Provide the [x, y] coordinate of the cell's center where the given text is located.  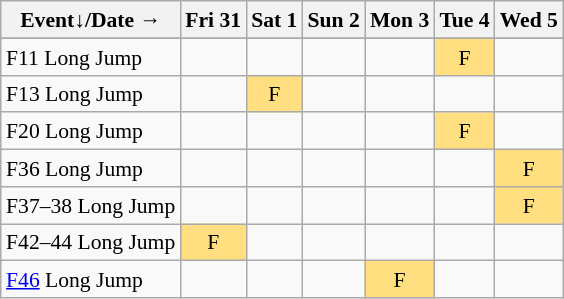
F36 Long Jump [90, 168]
Fri 31 [213, 20]
Event↓/Date → [90, 20]
Sun 2 [333, 20]
F11 Long Jump [90, 56]
F13 Long Jump [90, 94]
Wed 5 [529, 20]
F37–38 Long Jump [90, 204]
Tue 4 [464, 20]
Mon 3 [400, 20]
F42–44 Long Jump [90, 242]
F46 Long Jump [90, 280]
Sat 1 [274, 20]
F20 Long Jump [90, 130]
